Output the [x, y] coordinate of the center of the cell containing the given text.  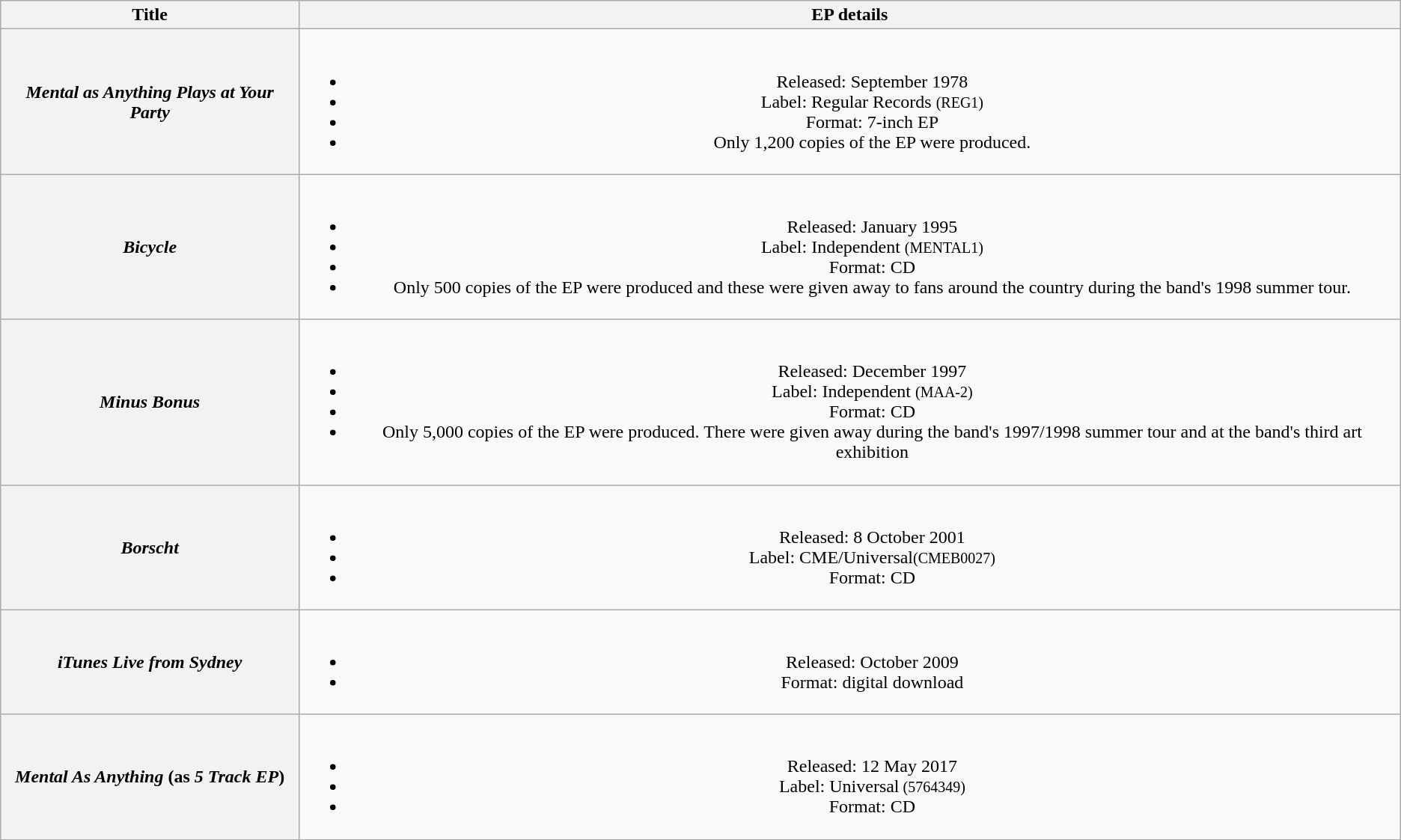
Minus Bonus [150, 402]
Released: October 2009Format: digital download [850, 662]
Title [150, 15]
Mental as Anything Plays at Your Party [150, 102]
Bicycle [150, 247]
Released: 8 October 2001Label: CME/Universal(CMEB0027)Format: CD [850, 548]
Mental As Anything (as 5 Track EP) [150, 776]
iTunes Live from Sydney [150, 662]
Released: 12 May 2017Label: Universal (5764349) Format: CD [850, 776]
EP details [850, 15]
Borscht [150, 548]
Released: September 1978Label: Regular Records (REG1)Format: 7-inch EPOnly 1,200 copies of the EP were produced. [850, 102]
